Identify which cell holds the provided text, then report its [x, y] central coordinate. 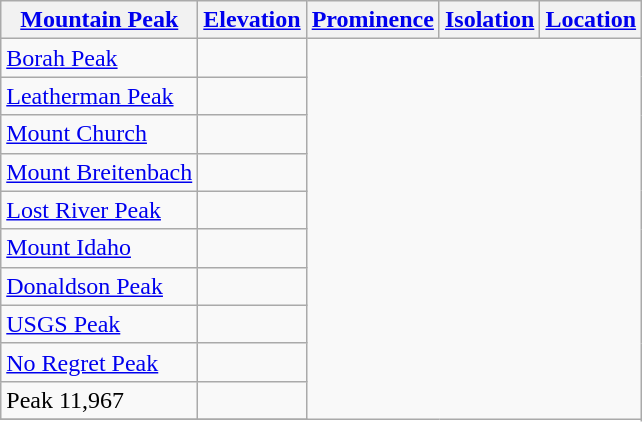
Mountain Peak [100, 20]
Isolation [489, 20]
Location [591, 20]
Lost River Peak [100, 210]
Elevation [252, 20]
Prominence [372, 20]
Peak 11,967 [100, 400]
Borah Peak [100, 58]
Donaldson Peak [100, 286]
Mount Church [100, 134]
Mount Breitenbach [100, 172]
No Regret Peak [100, 362]
Mount Idaho [100, 248]
Leatherman Peak [100, 96]
USGS Peak [100, 324]
